Output the [X, Y] coordinate of the center of the cell containing the given text.  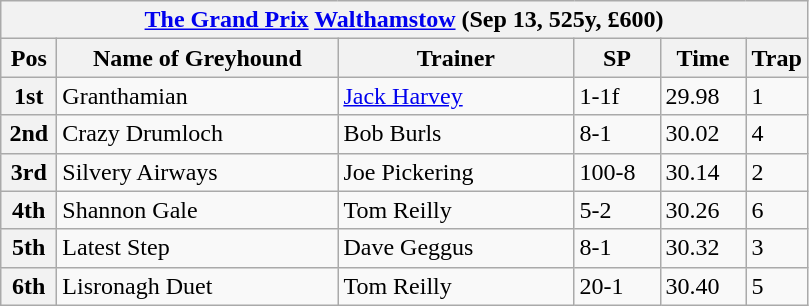
1-1f [617, 96]
Granthamian [198, 96]
Lisronagh Duet [198, 286]
Name of Greyhound [198, 58]
1st [29, 96]
SP [617, 58]
30.14 [703, 172]
Time [703, 58]
5th [29, 248]
30.32 [703, 248]
5 [776, 286]
100-8 [617, 172]
20-1 [617, 286]
4th [29, 210]
Crazy Drumloch [198, 134]
29.98 [703, 96]
2nd [29, 134]
30.40 [703, 286]
Pos [29, 58]
Bob Burls [456, 134]
30.26 [703, 210]
Trainer [456, 58]
30.02 [703, 134]
3 [776, 248]
Silvery Airways [198, 172]
Joe Pickering [456, 172]
5-2 [617, 210]
6th [29, 286]
Trap [776, 58]
Latest Step [198, 248]
Jack Harvey [456, 96]
6 [776, 210]
2 [776, 172]
The Grand Prix Walthamstow (Sep 13, 525y, £600) [404, 20]
4 [776, 134]
Dave Geggus [456, 248]
3rd [29, 172]
Shannon Gale [198, 210]
1 [776, 96]
